Output the (x, y) coordinate of the center of the cell containing the given text.  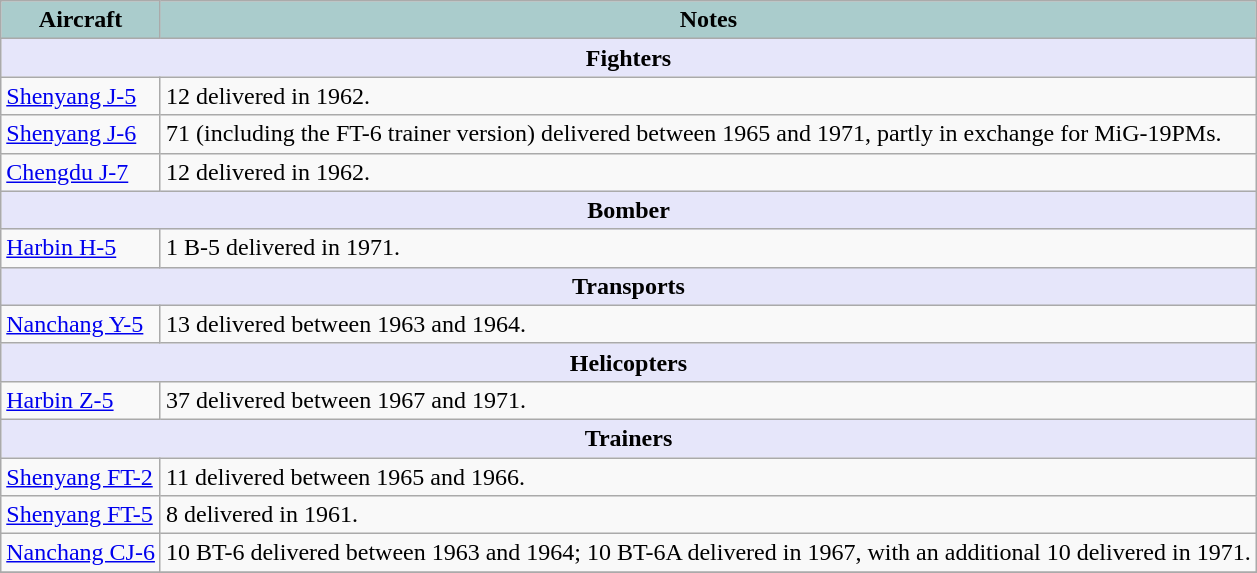
Chengdu J-7 (81, 172)
Fighters (628, 58)
Nanchang CJ-6 (81, 553)
Notes (708, 20)
11 delivered between 1965 and 1966. (708, 477)
Shenyang FT-2 (81, 477)
Nanchang Y-5 (81, 324)
Harbin H-5 (81, 248)
1 B-5 delivered in 1971. (708, 248)
10 BT-6 delivered between 1963 and 1964; 10 BT-6A delivered in 1967, with an additional 10 delivered in 1971. (708, 553)
Shenyang J-6 (81, 134)
8 delivered in 1961. (708, 515)
Trainers (628, 438)
13 delivered between 1963 and 1964. (708, 324)
Helicopters (628, 362)
Transports (628, 286)
Harbin Z-5 (81, 400)
Aircraft (81, 20)
Shenyang FT-5 (81, 515)
Bomber (628, 210)
Shenyang J-5 (81, 96)
71 (including the FT-6 trainer version) delivered between 1965 and 1971, partly in exchange for MiG-19PMs. (708, 134)
37 delivered between 1967 and 1971. (708, 400)
